Search for the cell housing the specified text and yield its [x, y] center coordinate. 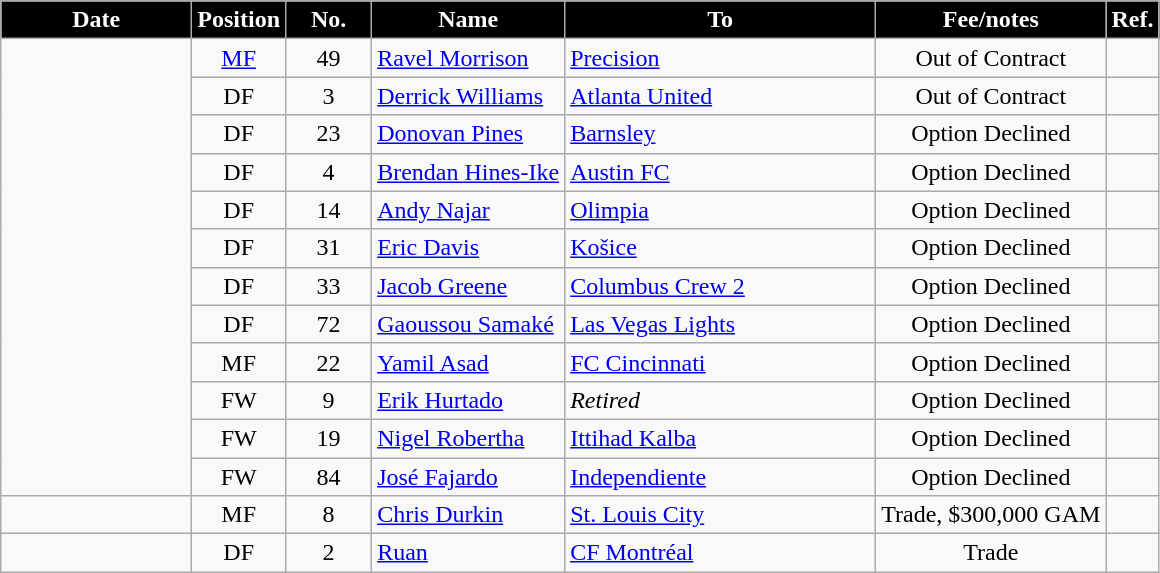
Andy Najar [468, 210]
2 [329, 553]
19 [329, 438]
Retired [720, 400]
Olimpia [720, 210]
23 [329, 134]
Chris Durkin [468, 515]
49 [329, 58]
Gaoussou Samaké [468, 324]
José Fajardo [468, 477]
3 [329, 96]
Austin FC [720, 172]
Ittihad Kalba [720, 438]
84 [329, 477]
Ravel Morrison [468, 58]
Name [468, 20]
Fee/notes [991, 20]
Košice [720, 248]
Brendan Hines-Ike [468, 172]
8 [329, 515]
St. Louis City [720, 515]
14 [329, 210]
4 [329, 172]
Date [96, 20]
No. [329, 20]
33 [329, 286]
31 [329, 248]
Nigel Robertha [468, 438]
Atlanta United [720, 96]
Trade [991, 553]
Derrick Williams [468, 96]
Jacob Greene [468, 286]
Ref. [1132, 20]
Columbus Crew 2 [720, 286]
Erik Hurtado [468, 400]
CF Montréal [720, 553]
To [720, 20]
72 [329, 324]
Precision [720, 58]
Trade, $300,000 GAM [991, 515]
Ruan [468, 553]
22 [329, 362]
Eric Davis [468, 248]
Yamil Asad [468, 362]
Position [239, 20]
Donovan Pines [468, 134]
Barnsley [720, 134]
Independiente [720, 477]
FC Cincinnati [720, 362]
Las Vegas Lights [720, 324]
9 [329, 400]
